Identify which cell holds the provided text, then report its [X, Y] central coordinate. 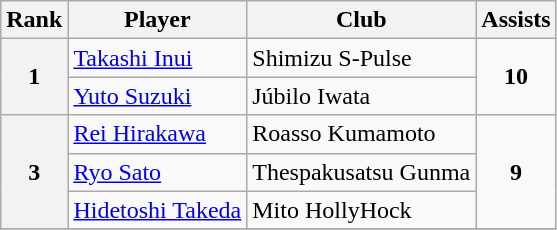
Rank [34, 20]
Takashi Inui [158, 58]
Shimizu S-Pulse [362, 58]
10 [516, 77]
Hidetoshi Takeda [158, 210]
Mito HollyHock [362, 210]
Ryo Sato [158, 172]
1 [34, 77]
Yuto Suzuki [158, 96]
Player [158, 20]
Club [362, 20]
3 [34, 172]
Thespakusatsu Gunma [362, 172]
Júbilo Iwata [362, 96]
Assists [516, 20]
9 [516, 172]
Roasso Kumamoto [362, 134]
Rei Hirakawa [158, 134]
